Detect which cell encompasses the target text, then output its (x, y) center coordinate. 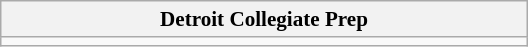
Detroit Collegiate Prep (264, 18)
